Locate the cell with the specified text and output its (x, y) center coordinate. 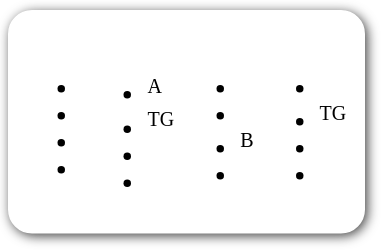
ATG (131, 122)
B (217, 122)
TG (303, 122)
